From the cell containing the given text, extract its center point as (x, y) coordinate. 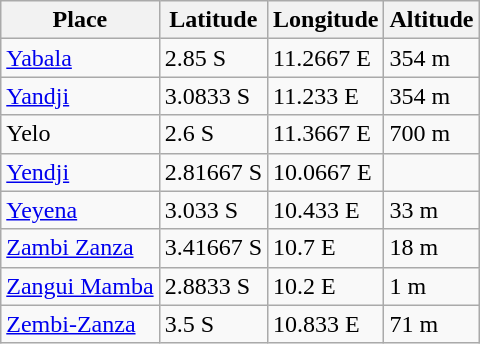
11.3667 E (326, 134)
3.0833 S (213, 96)
Yabala (80, 58)
Zembi-Zanza (80, 324)
Yandji (80, 96)
10.2 E (326, 286)
2.81667 S (213, 172)
Yelo (80, 134)
3.033 S (213, 210)
3.5 S (213, 324)
10.7 E (326, 248)
Zangui Mamba (80, 286)
11.2667 E (326, 58)
2.8833 S (213, 286)
Place (80, 20)
Altitude (432, 20)
Yeyena (80, 210)
10.0667 E (326, 172)
2.6 S (213, 134)
700 m (432, 134)
3.41667 S (213, 248)
2.85 S (213, 58)
10.833 E (326, 324)
11.233 E (326, 96)
1 m (432, 286)
Latitude (213, 20)
33 m (432, 210)
18 m (432, 248)
71 m (432, 324)
Longitude (326, 20)
Zambi Zanza (80, 248)
Yendji (80, 172)
10.433 E (326, 210)
